Identify which cell holds the provided text, then report its (X, Y) central coordinate. 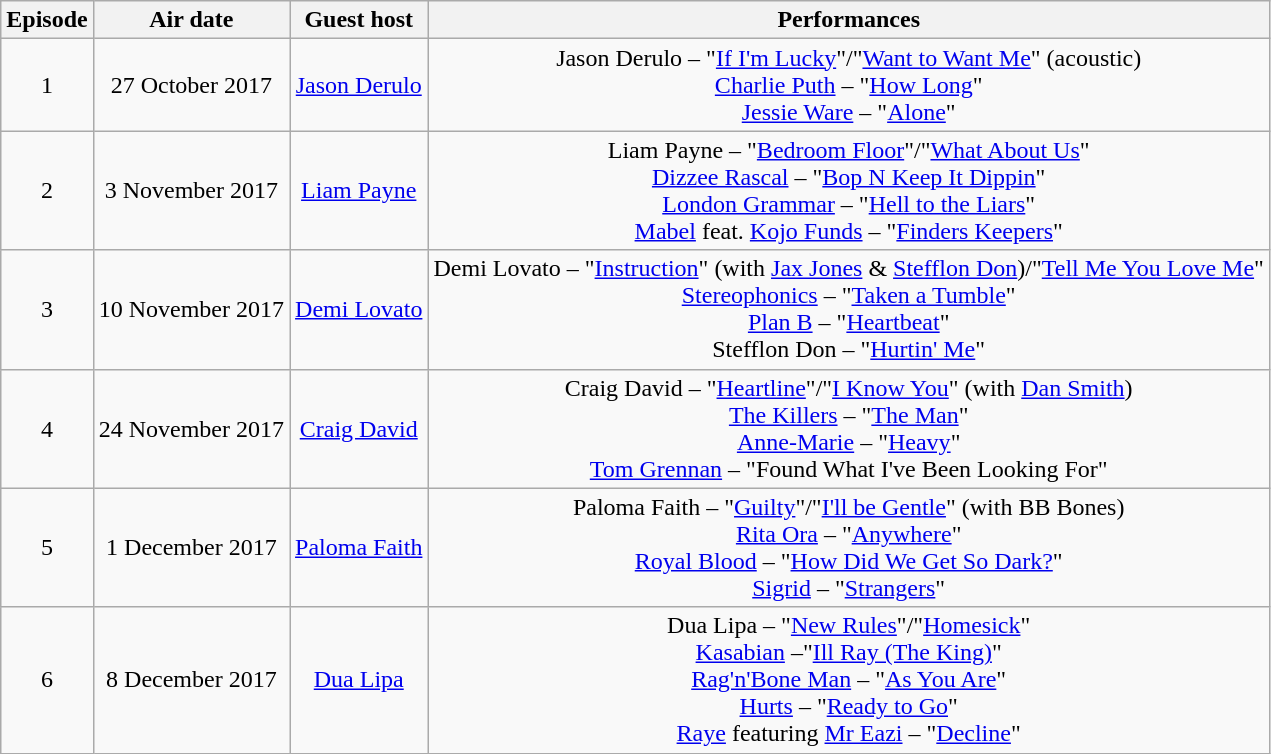
Jason Derulo – "If I'm Lucky"/"Want to Want Me" (acoustic)Charlie Puth – "How Long"Jessie Ware – "Alone" (848, 85)
3 November 2017 (191, 190)
Dua Lipa (359, 680)
Episode (47, 20)
Demi Lovato (359, 310)
1 (47, 85)
27 October 2017 (191, 85)
3 (47, 310)
10 November 2017 (191, 310)
Paloma Faith – "Guilty"/"I'll be Gentle" (with BB Bones) Rita Ora – "Anywhere"Royal Blood – "How Did We Get So Dark?"Sigrid – "Strangers" (848, 548)
Air date (191, 20)
Craig David (359, 428)
Jason Derulo (359, 85)
1 December 2017 (191, 548)
Craig David – "Heartline"/"I Know You" (with Dan Smith)The Killers – "The Man"Anne-Marie – "Heavy"Tom Grennan – "Found What I've Been Looking For" (848, 428)
Guest host (359, 20)
Paloma Faith (359, 548)
Performances (848, 20)
Liam Payne (359, 190)
Dua Lipa – "New Rules"/"Homesick"Kasabian –"Ill Ray (The King)"Rag'n'Bone Man – "As You Are"Hurts – "Ready to Go"Raye featuring Mr Eazi – "Decline" (848, 680)
8 December 2017 (191, 680)
24 November 2017 (191, 428)
6 (47, 680)
2 (47, 190)
5 (47, 548)
4 (47, 428)
